Scan for the cell matching the given text and deliver its [x, y] coordinate at center. 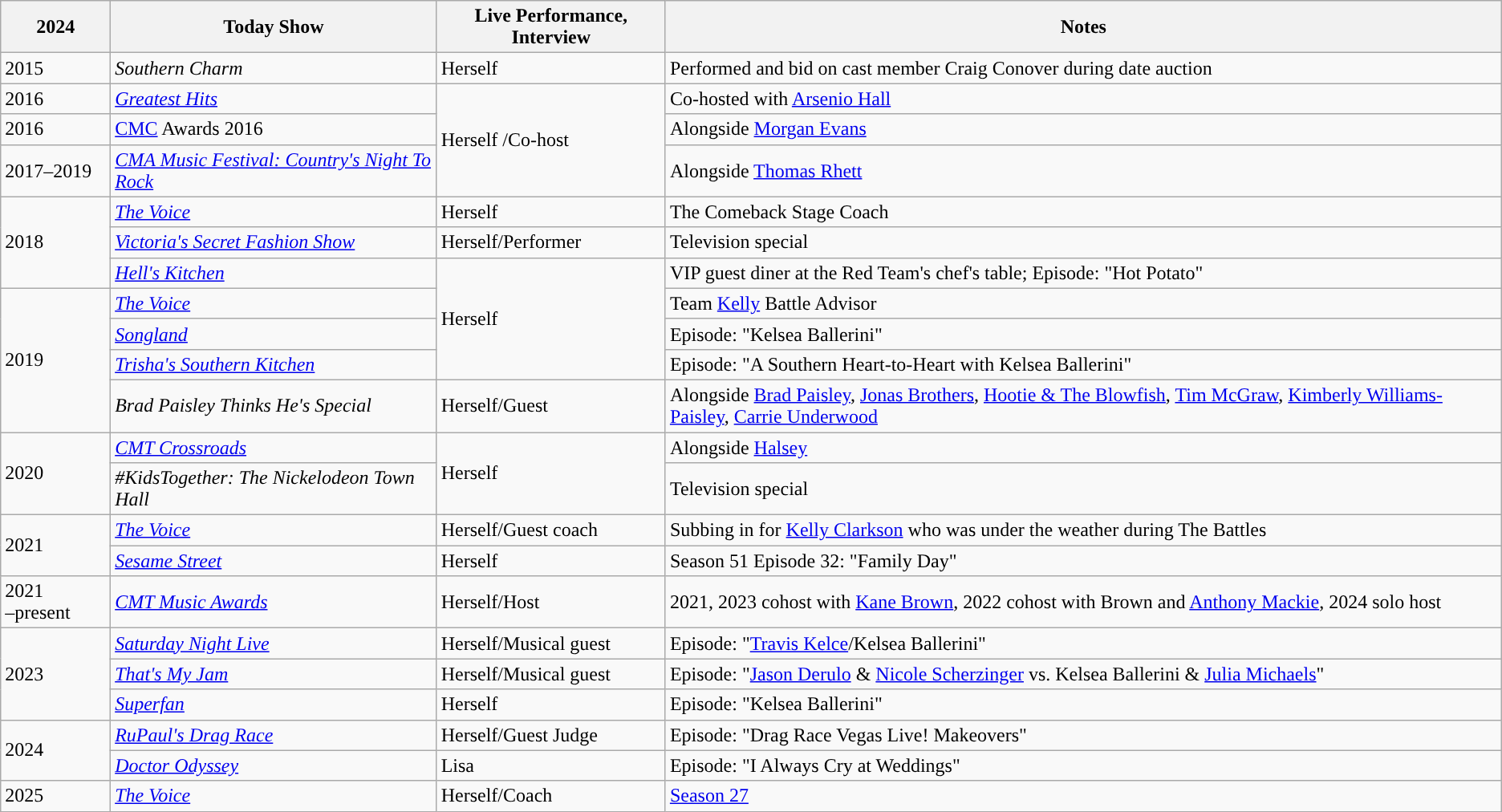
Co-hosted with Arsenio Hall [1083, 99]
2017–2019 [56, 170]
Superfan [274, 704]
2019 [56, 359]
Today Show [274, 27]
The Comeback Stage Coach [1083, 212]
Season 27 [1083, 796]
CMC Awards 2016 [274, 129]
Episode: "A Southern Heart-to-Heart with Kelsea Ballerini" [1083, 364]
Alongside Halsey [1083, 447]
Herself/Host [550, 602]
#KidsTogether: The Nickelodeon Town Hall [274, 489]
Herself/Guest Judge [550, 735]
VIP guest diner at the Red Team's chef's table; Episode: "Hot Potato" [1083, 273]
RuPaul's Drag Race [274, 735]
CMA Music Festival: Country's Night To Rock [274, 170]
CMT Crossroads [274, 447]
Herself/Coach [550, 796]
That's My Jam [274, 674]
Sesame Street [274, 561]
Notes [1083, 27]
Songland [274, 334]
2015 [56, 68]
Alongside Morgan Evans [1083, 129]
Greatest Hits [274, 99]
Episode: "I Always Cry at Weddings" [1083, 765]
Saturday Night Live [274, 644]
Herself/Guest coach [550, 530]
Alongside Thomas Rhett [1083, 170]
2020 [56, 473]
2025 [56, 796]
2018 [56, 242]
Herself/Guest [550, 406]
2021 [56, 546]
Brad Paisley Thinks He's Special [274, 406]
CMT Music Awards [274, 602]
Team Kelly Battle Advisor [1083, 303]
2021 –present [56, 602]
Herself /Co-host [550, 140]
2023 [56, 674]
2021, 2023 cohost with Kane Brown, 2022 cohost with Brown and Anthony Mackie, 2024 solo host [1083, 602]
Victoria's Secret Fashion Show [274, 242]
Hell's Kitchen [274, 273]
Southern Charm [274, 68]
Lisa [550, 765]
Episode: "Jason Derulo & Nicole Scherzinger vs. Kelsea Ballerini & Julia Michaels" [1083, 674]
Subbing in for Kelly Clarkson who was under the weather during The Battles [1083, 530]
Trisha's Southern Kitchen [274, 364]
Performed and bid on cast member Craig Conover during date auction [1083, 68]
Episode: "Travis Kelce/Kelsea Ballerini" [1083, 644]
Herself/Performer [550, 242]
Season 51 Episode 32: "Family Day" [1083, 561]
Episode: "Drag Race Vegas Live! Makeovers" [1083, 735]
Live Performance, Interview [550, 27]
Doctor Odyssey [274, 765]
Alongside Brad Paisley, Jonas Brothers, Hootie & The Blowfish, Tim McGraw, Kimberly Williams-Paisley, Carrie Underwood [1083, 406]
